Determine the [x, y] coordinate at the center of the cell enclosing the given text.  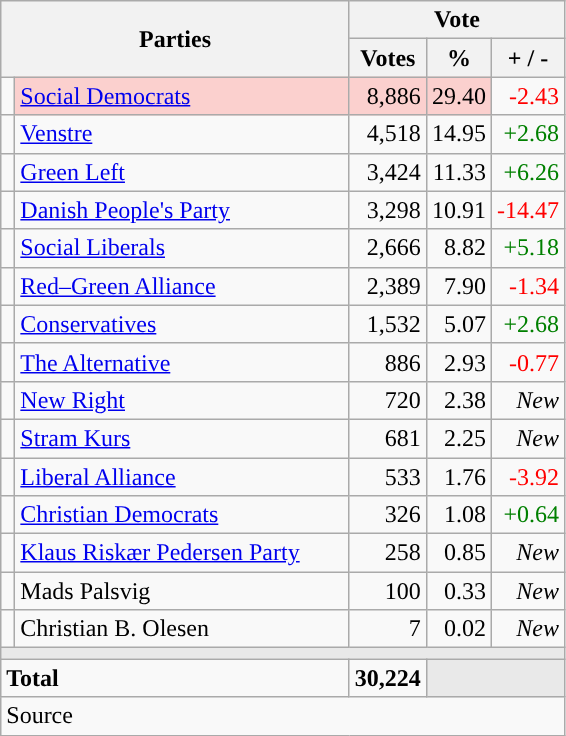
1.76 [458, 477]
0.33 [458, 591]
Mads Palsvig [182, 591]
Red–Green Alliance [182, 286]
7 [388, 629]
Christian B. Olesen [182, 629]
5.07 [458, 324]
2,666 [388, 248]
Parties [176, 39]
29.40 [458, 96]
Social Liberals [182, 248]
14.95 [458, 134]
0.02 [458, 629]
10.91 [458, 210]
11.33 [458, 172]
Danish People's Party [182, 210]
Venstre [182, 134]
100 [388, 591]
4,518 [388, 134]
+6.26 [528, 172]
0.85 [458, 553]
+ / - [528, 58]
8,886 [388, 96]
Christian Democrats [182, 515]
3,298 [388, 210]
Klaus Riskær Pedersen Party [182, 553]
-3.92 [528, 477]
30,224 [388, 678]
The Alternative [182, 362]
2.25 [458, 438]
-0.77 [528, 362]
1,532 [388, 324]
+5.18 [528, 248]
1.08 [458, 515]
Liberal Alliance [182, 477]
-14.47 [528, 210]
-2.43 [528, 96]
3,424 [388, 172]
Vote [456, 20]
326 [388, 515]
+0.64 [528, 515]
258 [388, 553]
720 [388, 400]
% [458, 58]
Green Left [182, 172]
8.82 [458, 248]
Stram Kurs [182, 438]
Social Democrats [182, 96]
-1.34 [528, 286]
2.93 [458, 362]
886 [388, 362]
Votes [388, 58]
2,389 [388, 286]
7.90 [458, 286]
681 [388, 438]
Conservatives [182, 324]
2.38 [458, 400]
Source [283, 716]
New Right [182, 400]
Total [176, 678]
533 [388, 477]
